Scan for the cell matching the given text and deliver its [X, Y] coordinate at center. 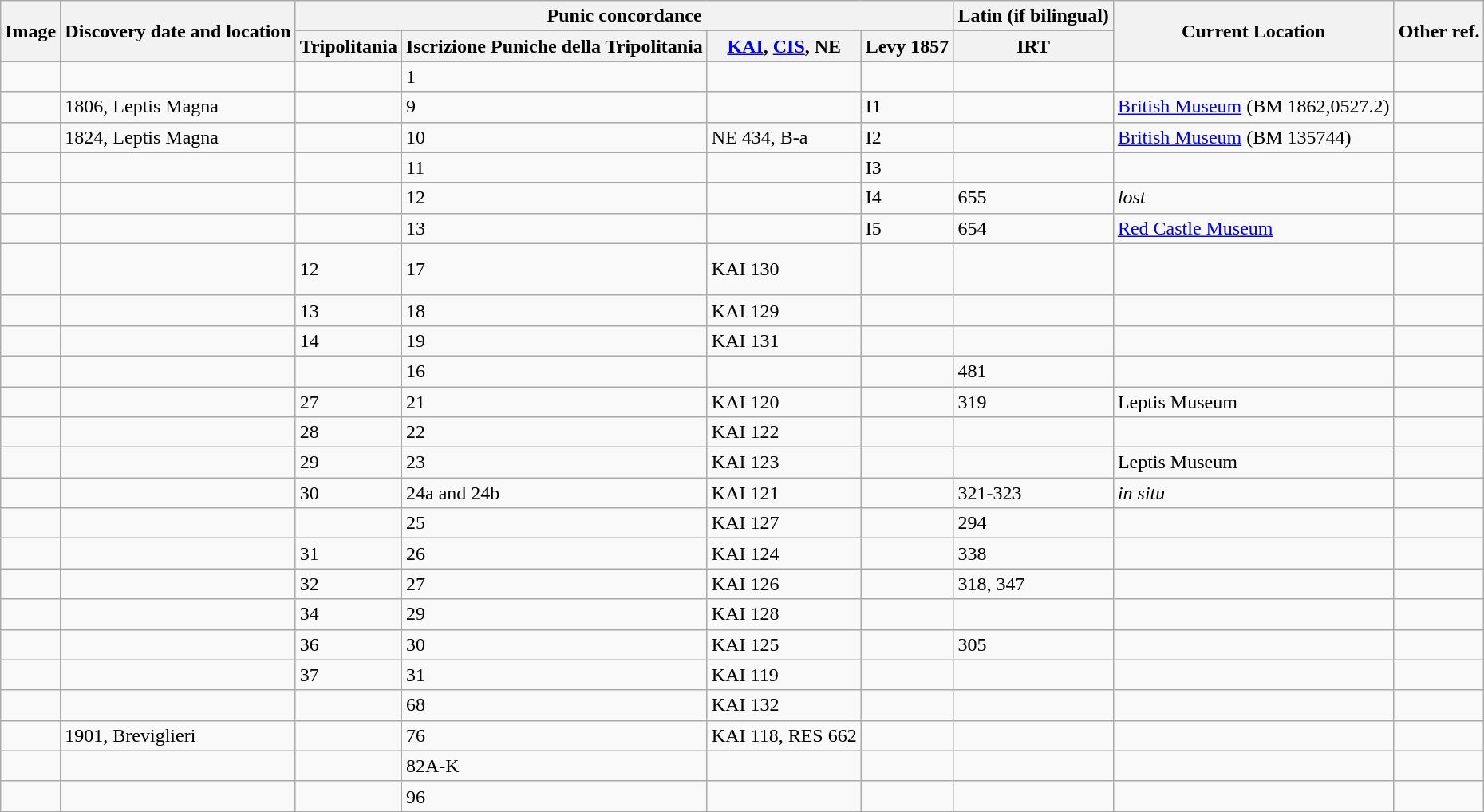
82A-K [554, 766]
1 [554, 77]
I5 [907, 228]
KAI, CIS, NE [783, 46]
I3 [907, 168]
10 [554, 137]
Iscrizione Puniche della Tripolitania [554, 46]
11 [554, 168]
654 [1033, 228]
481 [1033, 371]
318, 347 [1033, 584]
KAI 126 [783, 584]
305 [1033, 644]
294 [1033, 523]
British Museum (BM 1862,0527.2) [1253, 107]
25 [554, 523]
1806, Leptis Magna [178, 107]
KAI 123 [783, 463]
KAI 121 [783, 493]
KAI 132 [783, 705]
KAI 127 [783, 523]
lost [1253, 198]
9 [554, 107]
KAI 130 [783, 270]
I4 [907, 198]
KAI 128 [783, 614]
37 [348, 675]
NE 434, B-a [783, 137]
655 [1033, 198]
I2 [907, 137]
Tripolitania [348, 46]
36 [348, 644]
14 [348, 341]
KAI 122 [783, 432]
18 [554, 310]
17 [554, 270]
23 [554, 463]
1901, Breviglieri [178, 735]
319 [1033, 401]
Image [30, 31]
34 [348, 614]
Discovery date and location [178, 31]
British Museum (BM 135744) [1253, 137]
I1 [907, 107]
KAI 129 [783, 310]
KAI 125 [783, 644]
Other ref. [1439, 31]
26 [554, 554]
Punic concordance [624, 16]
in situ [1253, 493]
16 [554, 371]
22 [554, 432]
Red Castle Museum [1253, 228]
Levy 1857 [907, 46]
KAI 131 [783, 341]
76 [554, 735]
19 [554, 341]
KAI 124 [783, 554]
1824, Leptis Magna [178, 137]
28 [348, 432]
338 [1033, 554]
KAI 118, RES 662 [783, 735]
Current Location [1253, 31]
32 [348, 584]
21 [554, 401]
96 [554, 796]
IRT [1033, 46]
KAI 120 [783, 401]
68 [554, 705]
Latin (if bilingual) [1033, 16]
KAI 119 [783, 675]
321-323 [1033, 493]
24a and 24b [554, 493]
